Capture the cell that displays the provided text and extract its [X, Y] central coordinate. 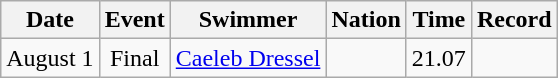
Time [438, 20]
Caeleb Dressel [248, 58]
21.07 [438, 58]
Nation [366, 20]
August 1 [50, 58]
Date [50, 20]
Record [514, 20]
Final [134, 58]
Event [134, 20]
Swimmer [248, 20]
